Provide the (x, y) coordinate of the cell's center where the given text is located.  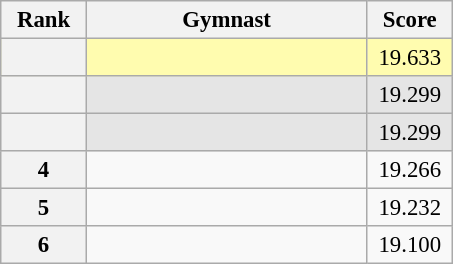
5 (44, 208)
Score (410, 20)
Rank (44, 20)
6 (44, 245)
19.232 (410, 208)
19.266 (410, 170)
Gymnast (226, 20)
19.100 (410, 245)
4 (44, 170)
19.633 (410, 58)
